For the text-containing cell, return its midpoint in (X, Y) coordinate format. 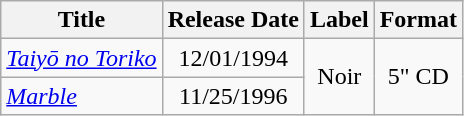
Title (82, 20)
11/25/1996 (233, 96)
Taiyō no Toriko (82, 58)
5" CD (418, 77)
12/01/1994 (233, 58)
Release Date (233, 20)
Noir (339, 77)
Marble (82, 96)
Format (418, 20)
Label (339, 20)
